Provide the (x, y) coordinate of the cell's center where the given text is located.  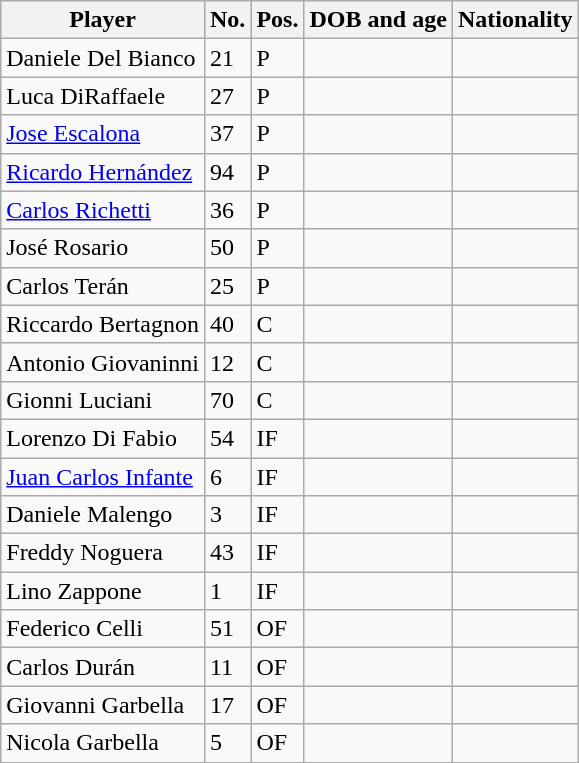
Lorenzo Di Fabio (103, 438)
3 (227, 515)
Freddy Noguera (103, 553)
No. (227, 20)
50 (227, 248)
Lino Zappone (103, 591)
40 (227, 324)
Luca DiRaffaele (103, 96)
17 (227, 705)
12 (227, 362)
Giovanni Garbella (103, 705)
27 (227, 96)
Carlos Terán (103, 286)
Federico Celli (103, 629)
Jose Escalona (103, 134)
21 (227, 58)
70 (227, 400)
DOB and age (378, 20)
Nationality (515, 20)
Pos. (278, 20)
37 (227, 134)
Nicola Garbella (103, 743)
Daniele Malengo (103, 515)
51 (227, 629)
Juan Carlos Infante (103, 477)
43 (227, 553)
Player (103, 20)
11 (227, 667)
Antonio Giovaninni (103, 362)
5 (227, 743)
1 (227, 591)
Daniele Del Bianco (103, 58)
Gionni Luciani (103, 400)
Carlos Durán (103, 667)
36 (227, 210)
Riccardo Bertagnon (103, 324)
94 (227, 172)
Ricardo Hernández (103, 172)
25 (227, 286)
José Rosario (103, 248)
6 (227, 477)
54 (227, 438)
Carlos Richetti (103, 210)
